Pinpoint the cell where the given text exists, returning its (X, Y) midpoint coordinate. 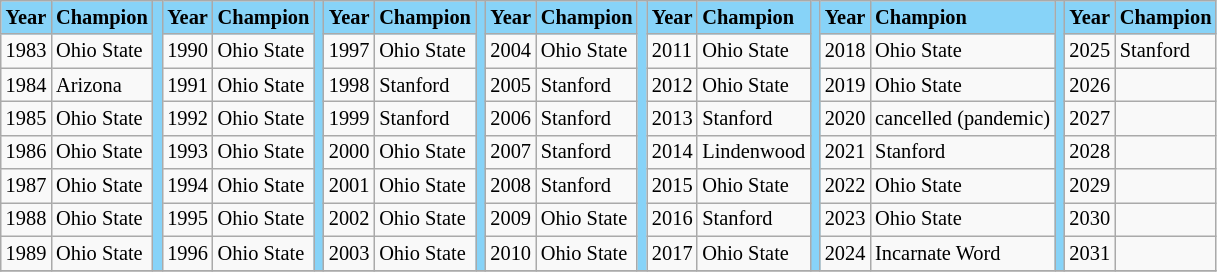
2010 (510, 253)
cancelled (pandemic) (962, 118)
1994 (187, 186)
2002 (349, 219)
2029 (1089, 186)
1985 (26, 118)
Lindenwood (754, 152)
1983 (26, 51)
2021 (845, 152)
1993 (187, 152)
2023 (845, 219)
1989 (26, 253)
2007 (510, 152)
2001 (349, 186)
1992 (187, 118)
2016 (672, 219)
1999 (349, 118)
Incarnate Word (962, 253)
2030 (1089, 219)
2014 (672, 152)
2020 (845, 118)
2019 (845, 85)
1988 (26, 219)
1987 (26, 186)
1984 (26, 85)
1997 (349, 51)
1995 (187, 219)
2025 (1089, 51)
2031 (1089, 253)
2012 (672, 85)
1990 (187, 51)
2022 (845, 186)
2026 (1089, 85)
Arizona (102, 85)
2017 (672, 253)
1991 (187, 85)
2005 (510, 85)
2004 (510, 51)
2011 (672, 51)
2006 (510, 118)
1998 (349, 85)
2018 (845, 51)
2024 (845, 253)
2015 (672, 186)
2009 (510, 219)
2028 (1089, 152)
1996 (187, 253)
2013 (672, 118)
2000 (349, 152)
2027 (1089, 118)
2003 (349, 253)
1986 (26, 152)
2008 (510, 186)
